Pinpoint the cell where the given text exists, returning its [X, Y] midpoint coordinate. 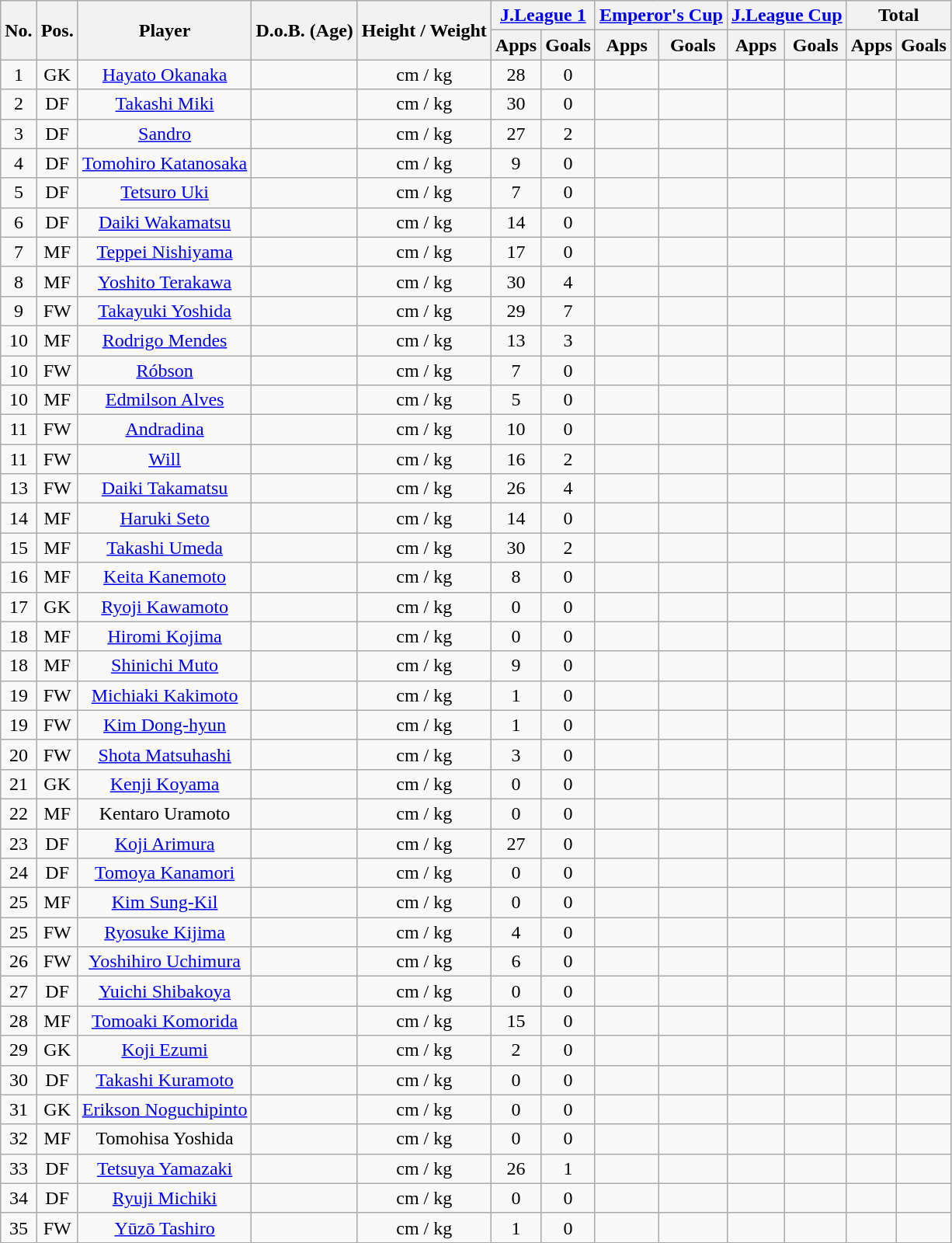
23 [19, 843]
J.League Cup [787, 16]
Daiki Takamatsu [165, 489]
Takashi Umeda [165, 548]
Will [165, 459]
20 [19, 754]
Tomohisa Yoshida [165, 1139]
32 [19, 1139]
J.League 1 [543, 16]
Teppei Nishiyama [165, 252]
Koji Arimura [165, 843]
D.o.B. (Age) [304, 30]
No. [19, 30]
Yūzō Tashiro [165, 1227]
Shinichi Muto [165, 666]
Sandro [165, 134]
Koji Ezumi [165, 1050]
Tomoaki Komorida [165, 1021]
Tetsuro Uki [165, 193]
Ryosuke Kijima [165, 932]
Róbson [165, 371]
Yuichi Shibakoya [165, 991]
Kim Sung-Kil [165, 903]
Kenji Koyama [165, 784]
Pos. [57, 30]
Total [898, 16]
Height / Weight [424, 30]
Ryuji Michiki [165, 1198]
Michiaki Kakimoto [165, 695]
Yoshito Terakawa [165, 281]
24 [19, 873]
Takashi Miki [165, 104]
Haruki Seto [165, 518]
Yoshihiro Uchimura [165, 962]
Erikson Noguchipinto [165, 1109]
Ryoji Kawamoto [165, 607]
Takashi Kuramoto [165, 1080]
Keita Kanemoto [165, 577]
Emperor's Cup [661, 16]
Kentaro Uramoto [165, 813]
Player [165, 30]
Tetsuya Yamazaki [165, 1168]
33 [19, 1168]
Kim Dong-hyun [165, 725]
Tomohiro Katanosaka [165, 163]
21 [19, 784]
Takayuki Yoshida [165, 311]
Hiromi Kojima [165, 636]
Andradina [165, 430]
Edmilson Alves [165, 400]
22 [19, 813]
Rodrigo Mendes [165, 340]
Hayato Okanaka [165, 75]
Daiki Wakamatsu [165, 222]
Shota Matsuhashi [165, 754]
31 [19, 1109]
34 [19, 1198]
35 [19, 1227]
Tomoya Kanamori [165, 873]
